Pinpoint the cell where the given text exists, returning its (X, Y) midpoint coordinate. 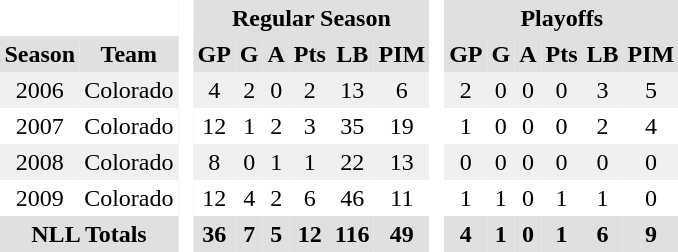
2006 (40, 90)
5 (276, 234)
116 (352, 234)
Team (129, 54)
35 (352, 126)
11 (402, 198)
19 (402, 126)
46 (352, 198)
Season (40, 54)
2008 (40, 162)
2007 (40, 126)
2009 (40, 198)
22 (352, 162)
8 (214, 162)
49 (402, 234)
NLL Totals (89, 234)
7 (249, 234)
PIM (402, 54)
36 (214, 234)
Regular Season (312, 18)
